Extract the (x, y) coordinate from the center of the cell holding the provided text.  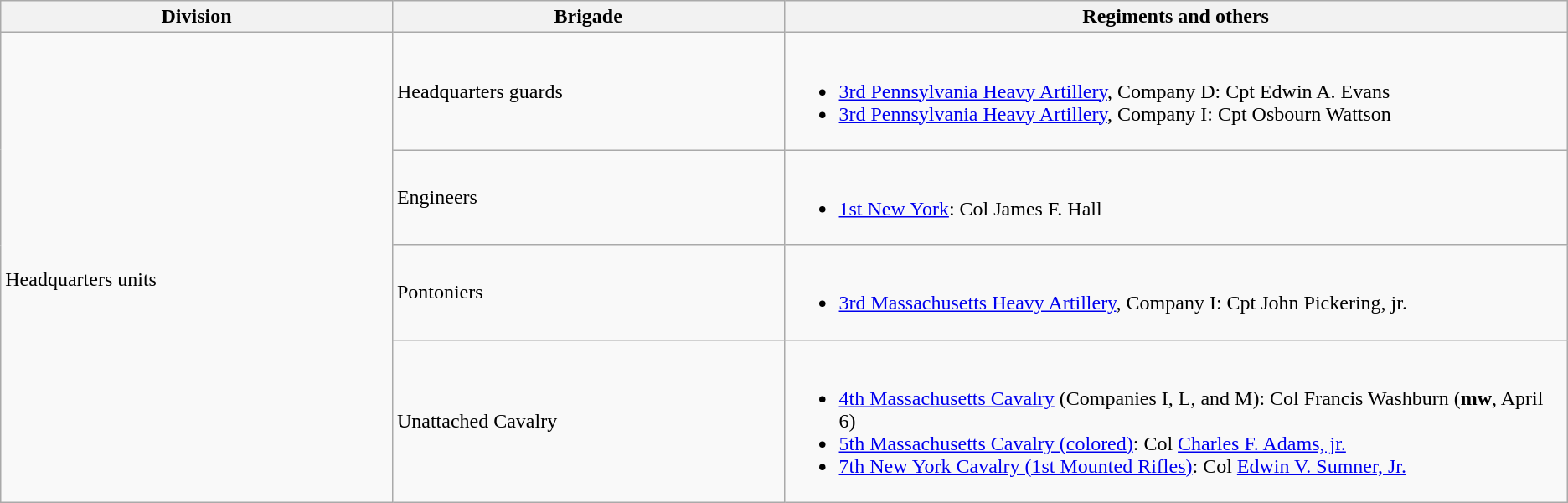
Brigade (588, 17)
1st New York: Col James F. Hall (1176, 198)
Regiments and others (1176, 17)
Pontoniers (588, 292)
Division (197, 17)
Engineers (588, 198)
3rd Pennsylvania Heavy Artillery, Company D: Cpt Edwin A. Evans3rd Pennsylvania Heavy Artillery, Company I: Cpt Osbourn Wattson (1176, 91)
Unattached Cavalry (588, 421)
3rd Massachusetts Heavy Artillery, Company I: Cpt John Pickering, jr. (1176, 292)
Headquarters units (197, 267)
Headquarters guards (588, 91)
